Output the (X, Y) coordinate of the center of the cell containing the given text.  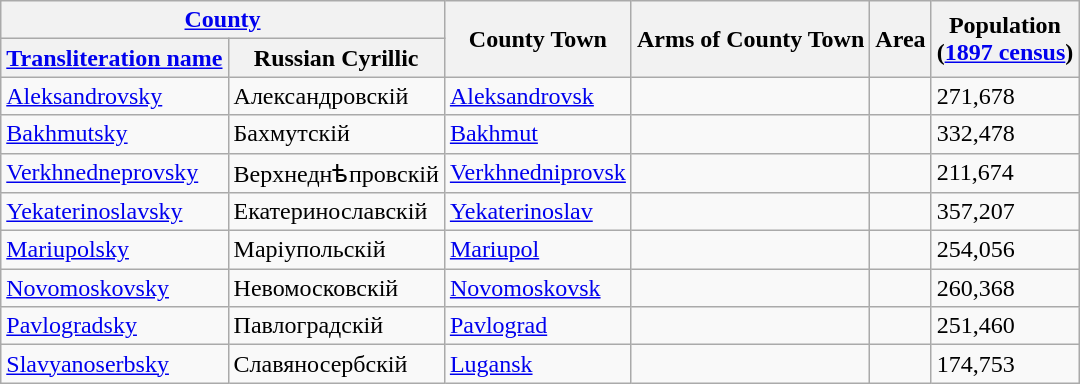
Verkhnedneprovsky (114, 173)
County Town (538, 39)
Pavlograd (538, 326)
332,478 (1005, 134)
Верхнеднѣпровскій (336, 173)
Area (900, 39)
Невомосковскій (336, 288)
Екатеринославскій (336, 212)
Slavyanoserbsky (114, 364)
Yekaterinoslav (538, 212)
Бахмутскій (336, 134)
Павлоградскій (336, 326)
Yekaterinoslavsky (114, 212)
Novomoskovsky (114, 288)
357,207 (1005, 212)
174,753 (1005, 364)
Verkhnedniprovsk (538, 173)
Population(1897 census) (1005, 39)
Aleksandrovsky (114, 96)
Novomoskovsk (538, 288)
271,678 (1005, 96)
Transliteration name (114, 58)
Bakhmutsky (114, 134)
Александровскій (336, 96)
Pavlogradsky (114, 326)
Aleksandrovsk (538, 96)
Mariupolsky (114, 250)
Mariupol (538, 250)
Arms of County Town (750, 39)
260,368 (1005, 288)
Lugansk (538, 364)
251,460 (1005, 326)
Славяносербскій (336, 364)
Russian Cyrillic (336, 58)
Bakhmut (538, 134)
254,056 (1005, 250)
County (223, 20)
211,674 (1005, 173)
Маріупольскій (336, 250)
